Detect which cell encompasses the target text, then output its [x, y] center coordinate. 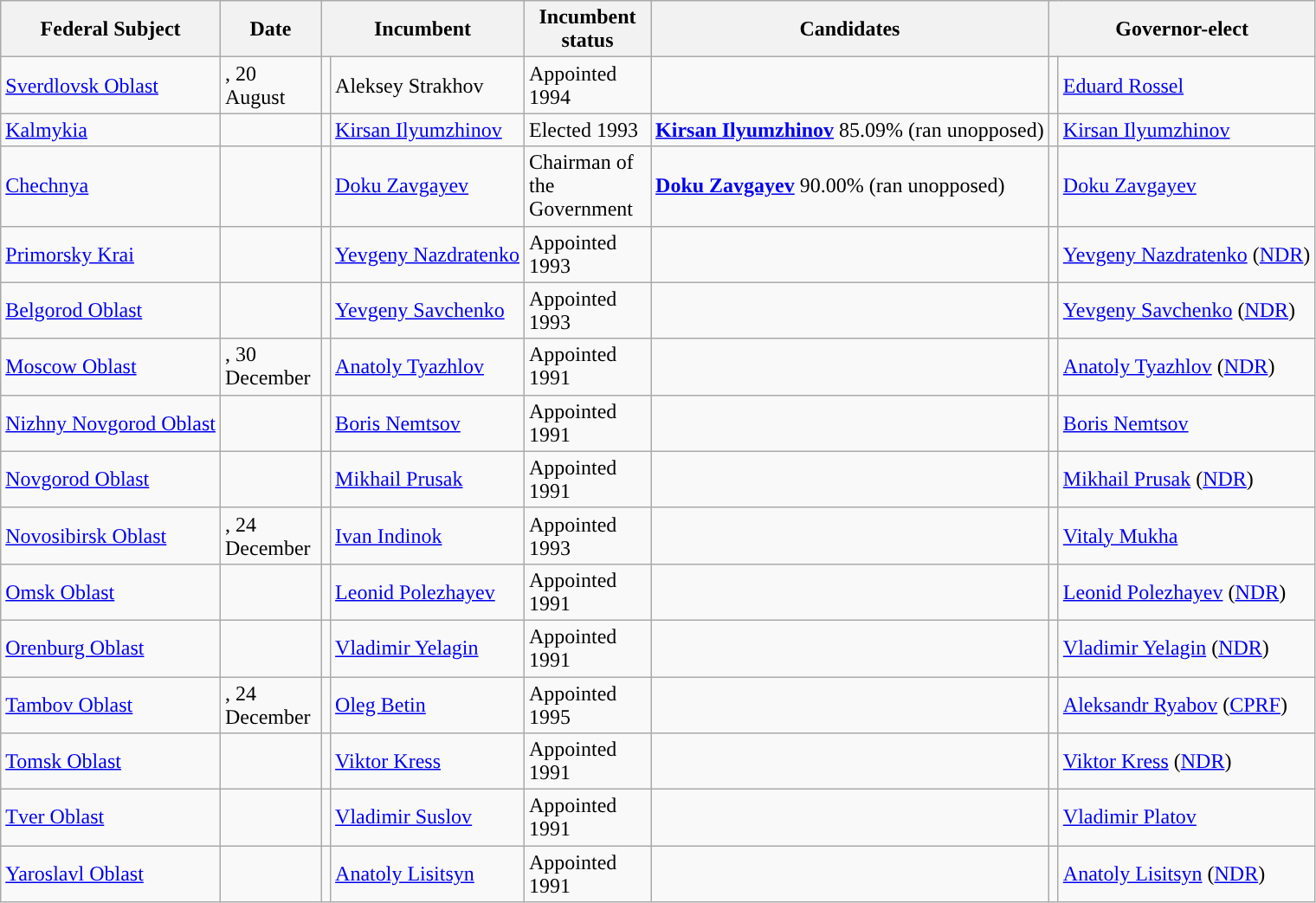
Oleg Betin [428, 705]
Tomsk Oblast [111, 762]
Appointed 1994 [587, 85]
Incumbent status [587, 29]
Eduard Rossel [1186, 85]
Anatoly Tyazhlov [428, 367]
Chairman of the Government [587, 186]
Ivan Indinok [428, 535]
Mikhail Prusak [428, 480]
, 30 December [270, 367]
Tver Oblast [111, 817]
Aleksey Strakhov [428, 85]
Aleksandr Ryabov (CPRF) [1186, 705]
Chechnya [111, 186]
Primorsky Krai [111, 255]
Mikhail Prusak (NDR) [1186, 480]
Governor-elect [1182, 29]
Viktor Kress [428, 762]
Appointed 1995 [587, 705]
Tambov Oblast [111, 705]
Viktor Kress (NDR) [1186, 762]
Federal Subject [111, 29]
Sverdlovsk Oblast [111, 85]
Omsk Oblast [111, 592]
Yevgeny Savchenko (NDR) [1186, 310]
Anatoly Tyazhlov (NDR) [1186, 367]
Anatoly Lisitsyn (NDR) [1186, 874]
Vladimir Platov [1186, 817]
Yevgeny Nazdratenko [428, 255]
Moscow Oblast [111, 367]
Incumbent [423, 29]
Doku Zavgayev 90.00% (ran unopposed) [850, 186]
Belgorod Oblast [111, 310]
Leonid Polezhayev (NDR) [1186, 592]
Vladimir Yelagin [428, 648]
Kalmykia [111, 130]
Vitaly Mukha [1186, 535]
Yaroslavl Oblast [111, 874]
Anatoly Lisitsyn [428, 874]
Candidates [850, 29]
Kirsan Ilyumzhinov 85.09% (ran unopposed) [850, 130]
, 20 August [270, 85]
Novosibirsk Oblast [111, 535]
Date [270, 29]
Orenburg Oblast [111, 648]
Leonid Polezhayev [428, 592]
Yevgeny Savchenko [428, 310]
Vladimir Yelagin (NDR) [1186, 648]
Vladimir Suslov [428, 817]
Novgorod Oblast [111, 480]
Yevgeny Nazdratenko (NDR) [1186, 255]
Elected 1993 [587, 130]
Nizhny Novgorod Oblast [111, 422]
